Search for the cell housing the specified text and yield its [X, Y] center coordinate. 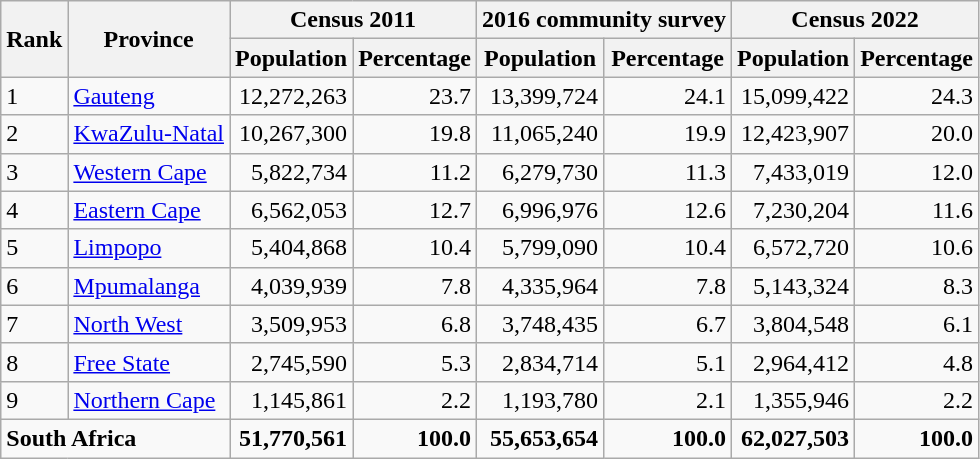
11.3 [668, 172]
19.8 [415, 134]
4.8 [917, 362]
62,027,503 [794, 438]
9 [34, 400]
1,145,861 [292, 400]
5,143,324 [794, 286]
2,964,412 [794, 362]
1,193,780 [540, 400]
3 [34, 172]
2016 community survey [604, 20]
4,039,939 [292, 286]
Mpumalanga [149, 286]
23.7 [415, 96]
Western Cape [149, 172]
Province [149, 39]
7,433,019 [794, 172]
4 [34, 210]
11.6 [917, 210]
5.3 [415, 362]
7,230,204 [794, 210]
5,404,868 [292, 248]
6 [34, 286]
2,745,590 [292, 362]
6.1 [917, 324]
Census 2022 [856, 20]
8.3 [917, 286]
5,799,090 [540, 248]
19.9 [668, 134]
Gauteng [149, 96]
South Africa [116, 438]
6,572,720 [794, 248]
12,272,263 [292, 96]
12,423,907 [794, 134]
North West [149, 324]
1 [34, 96]
Free State [149, 362]
3,748,435 [540, 324]
15,099,422 [794, 96]
3,804,548 [794, 324]
5 [34, 248]
Census 2011 [354, 20]
6,279,730 [540, 172]
Eastern Cape [149, 210]
6.7 [668, 324]
12.7 [415, 210]
10,267,300 [292, 134]
13,399,724 [540, 96]
5,822,734 [292, 172]
7 [34, 324]
Limpopo [149, 248]
51,770,561 [292, 438]
12.6 [668, 210]
2,834,714 [540, 362]
2 [34, 134]
8 [34, 362]
Rank [34, 39]
Northern Cape [149, 400]
24.3 [917, 96]
2.1 [668, 400]
5.1 [668, 362]
3,509,953 [292, 324]
1,355,946 [794, 400]
20.0 [917, 134]
55,653,654 [540, 438]
4,335,964 [540, 286]
12.0 [917, 172]
6.8 [415, 324]
11.2 [415, 172]
11,065,240 [540, 134]
KwaZulu-Natal [149, 134]
24.1 [668, 96]
6,562,053 [292, 210]
6,996,976 [540, 210]
10.6 [917, 248]
